Find where the given text appears and provide that cell's center as [X, Y] coordinate. 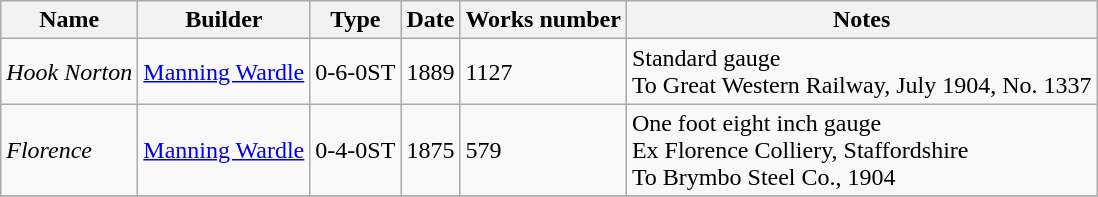
Notes [862, 20]
1127 [543, 72]
Builder [224, 20]
1875 [430, 150]
Name [70, 20]
One foot eight inch gaugeEx Florence Colliery, StaffordshireTo Brymbo Steel Co., 1904 [862, 150]
0-4-0ST [356, 150]
579 [543, 150]
Standard gaugeTo Great Western Railway, July 1904, No. 1337 [862, 72]
0-6-0ST [356, 72]
Works number [543, 20]
Hook Norton [70, 72]
Florence [70, 150]
Date [430, 20]
1889 [430, 72]
Type [356, 20]
